Return [X, Y] of the center of cell containing provided text 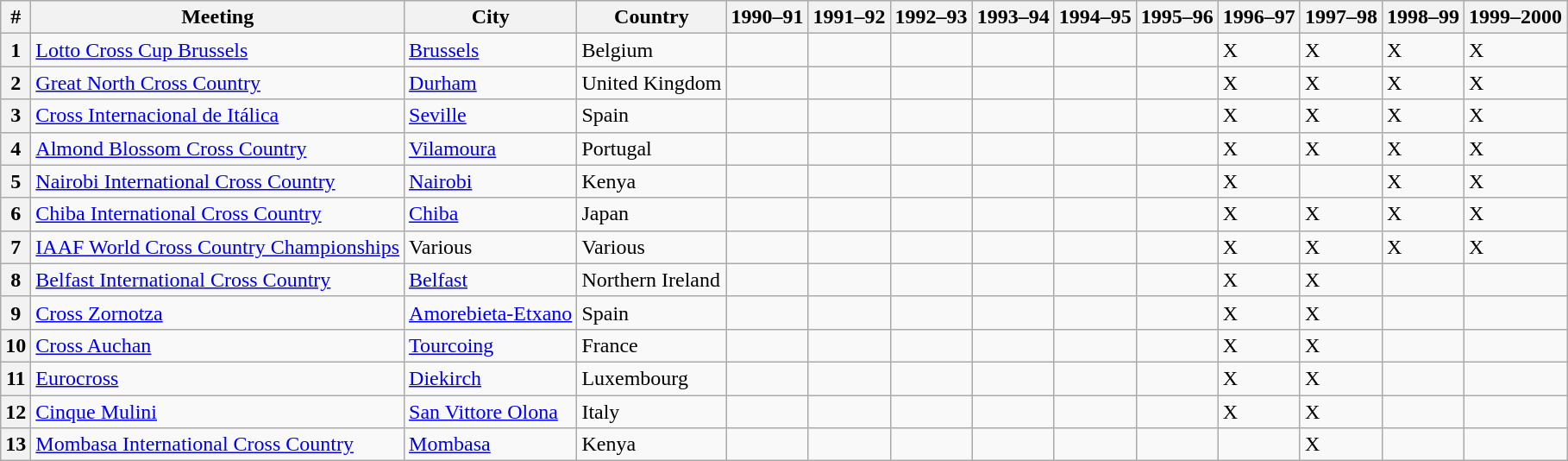
Mombasa [491, 445]
1994–95 [1095, 17]
Mombasa International Cross Country [217, 445]
1991–92 [849, 17]
1999–2000 [1515, 17]
6 [16, 214]
Belfast [491, 280]
Northern Ireland [652, 280]
8 [16, 280]
# [16, 17]
Nairobi International Cross Country [217, 181]
City [491, 17]
Cinque Mulini [217, 412]
Durham [491, 83]
Seville [491, 116]
1997–98 [1340, 17]
Luxembourg [652, 378]
Eurocross [217, 378]
Diekirch [491, 378]
4 [16, 148]
13 [16, 445]
Vilamoura [491, 148]
Chiba International Cross Country [217, 214]
Brussels [491, 50]
Lotto Cross Cup Brussels [217, 50]
1996–97 [1259, 17]
1 [16, 50]
1995–96 [1176, 17]
1992–93 [931, 17]
10 [16, 345]
Belfast International Cross Country [217, 280]
IAAF World Cross Country Championships [217, 247]
Tourcoing [491, 345]
Almond Blossom Cross Country [217, 148]
Meeting [217, 17]
San Vittore Olona [491, 412]
12 [16, 412]
Chiba [491, 214]
Portugal [652, 148]
Cross Auchan [217, 345]
Cross Internacional de Itálica [217, 116]
Nairobi [491, 181]
Cross Zornotza [217, 313]
7 [16, 247]
Italy [652, 412]
1998–99 [1423, 17]
5 [16, 181]
Japan [652, 214]
Belgium [652, 50]
Country [652, 17]
Amorebieta-Etxano [491, 313]
Great North Cross Country [217, 83]
1990–91 [768, 17]
France [652, 345]
9 [16, 313]
United Kingdom [652, 83]
11 [16, 378]
3 [16, 116]
1993–94 [1013, 17]
2 [16, 83]
